Pinpoint the cell where the given text exists, returning its [x, y] midpoint coordinate. 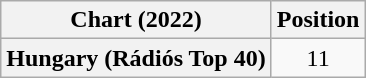
Position [318, 20]
Chart (2022) [136, 20]
Hungary (Rádiós Top 40) [136, 58]
11 [318, 58]
